Extract the [x, y] coordinate from the center of the cell holding the provided text.  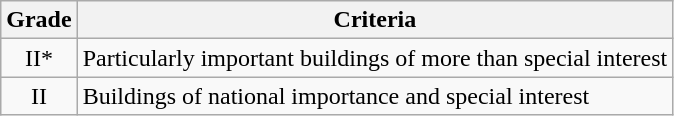
Buildings of national importance and special interest [375, 96]
Criteria [375, 20]
Particularly important buildings of more than special interest [375, 58]
II [39, 96]
Grade [39, 20]
II* [39, 58]
